Output the (X, Y) coordinate of the center of the cell containing the given text.  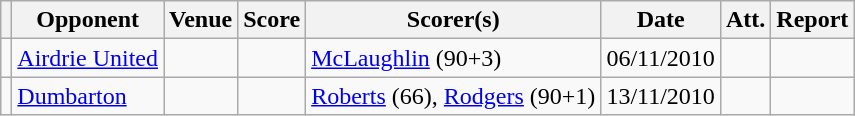
Scorer(s) (454, 20)
Date (661, 20)
McLaughlin (90+3) (454, 58)
Dumbarton (88, 96)
06/11/2010 (661, 58)
Airdrie United (88, 58)
13/11/2010 (661, 96)
Opponent (88, 20)
Roberts (66), Rodgers (90+1) (454, 96)
Att. (745, 20)
Report (812, 20)
Score (272, 20)
Venue (201, 20)
